For the text-containing cell, return its midpoint in [X, Y] coordinate format. 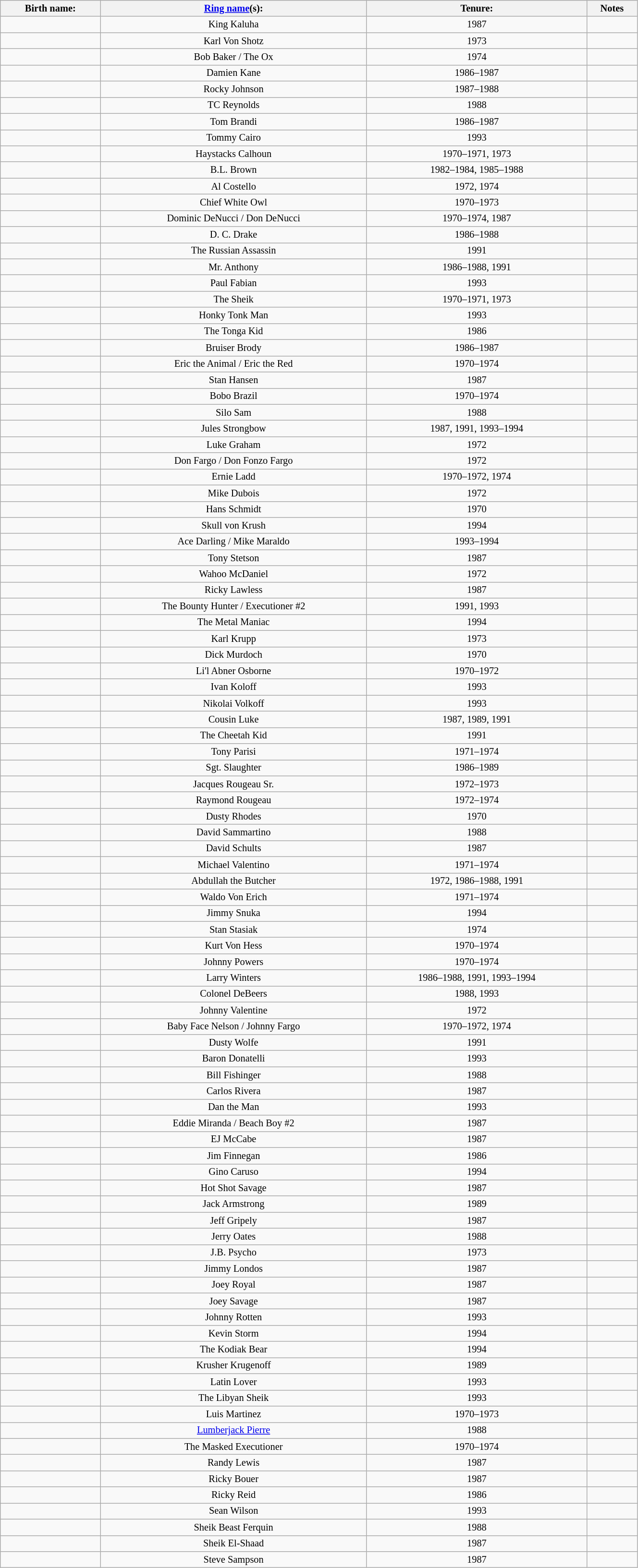
Haystacks Calhoun [233, 154]
Sheik Beast Ferquin [233, 1527]
Dusty Wolfe [233, 1042]
1970–1974, 1987 [477, 218]
Cousin Luke [233, 719]
Nikolai Volkoff [233, 703]
Mike Dubois [233, 493]
Jimmy Londos [233, 1269]
Tony Stetson [233, 558]
Jules Strongbow [233, 428]
1986–1988, 1991, 1993–1994 [477, 978]
D. C. Drake [233, 235]
Sheik El-Shaad [233, 1544]
Lumberjack Pierre [233, 1430]
Honky Tonk Man [233, 315]
Carlos Rivera [233, 1091]
Dan the Man [233, 1107]
Jack Armstrong [233, 1204]
Karl Krupp [233, 639]
Ace Darling / Mike Maraldo [233, 542]
Notes [612, 8]
Bruiser Brody [233, 348]
The Russian Assassin [233, 251]
Luis Martinez [233, 1414]
The Sheik [233, 299]
Eric the Animal / Eric the Red [233, 364]
Hans Schmidt [233, 509]
1972, 1986–1988, 1991 [477, 881]
Paul Fabian [233, 283]
Stan Stasiak [233, 929]
King Kaluha [233, 24]
1972–1973 [477, 784]
Baron Donatelli [233, 1059]
Latin Lover [233, 1382]
Kevin Storm [233, 1333]
1986–1989 [477, 768]
Michael Valentino [233, 865]
1972, 1974 [477, 186]
B.L. Brown [233, 170]
1986–1988 [477, 235]
The Tonga Kid [233, 331]
David Sammartino [233, 832]
1987, 1991, 1993–1994 [477, 428]
Ricky Lawless [233, 590]
Chief White Owl [233, 202]
Waldo Von Erich [233, 897]
Hot Shot Savage [233, 1188]
Ring name(s): [233, 8]
Bob Baker / The Ox [233, 57]
Ivan Koloff [233, 687]
Luke Graham [233, 445]
Dick Murdoch [233, 655]
Johnny Valentine [233, 1010]
David Schults [233, 848]
Mr. Anthony [233, 267]
Li'l Abner Osborne [233, 671]
1972–1974 [477, 800]
Bill Fishinger [233, 1075]
Abdullah the Butcher [233, 881]
Johnny Powers [233, 962]
Silo Sam [233, 412]
Tenure: [477, 8]
Don Fargo / Don Fonzo Fargo [233, 461]
1988, 1993 [477, 994]
Dominic DeNucci / Don DeNucci [233, 218]
The Masked Executioner [233, 1447]
Tony Parisi [233, 752]
Steve Sampson [233, 1559]
Joey Savage [233, 1301]
Tommy Cairo [233, 138]
The Bounty Hunter / Executioner #2 [233, 606]
1986–1988, 1991 [477, 267]
1987, 1989, 1991 [477, 719]
Birth name: [50, 8]
Gino Caruso [233, 1172]
The Kodiak Bear [233, 1350]
1993–1994 [477, 542]
Jacques Rougeau Sr. [233, 784]
Baby Face Nelson / Johnny Fargo [233, 1026]
1991, 1993 [477, 606]
Tom Brandi [233, 121]
The Libyan Sheik [233, 1398]
Johnny Rotten [233, 1317]
Ricky Bouer [233, 1479]
Kurt Von Hess [233, 945]
Karl Von Shotz [233, 41]
Al Costello [233, 186]
1970–1972 [477, 671]
J.B. Psycho [233, 1253]
Dusty Rhodes [233, 816]
Krusher Krugenoff [233, 1365]
Colonel DeBeers [233, 994]
The Metal Maniac [233, 622]
Rocky Johnson [233, 89]
Sean Wilson [233, 1511]
Sgt. Slaughter [233, 768]
EJ McCabe [233, 1139]
Jeff Gripely [233, 1220]
TC Reynolds [233, 105]
Eddie Miranda / Beach Boy #2 [233, 1123]
Damien Kane [233, 73]
Randy Lewis [233, 1462]
Stan Hansen [233, 380]
Ernie Ladd [233, 477]
Larry Winters [233, 978]
The Cheetah Kid [233, 736]
Jerry Oates [233, 1236]
1982–1984, 1985–1988 [477, 170]
Jim Finnegan [233, 1156]
1987–1988 [477, 89]
Wahoo McDaniel [233, 574]
Bobo Brazil [233, 396]
Joey Royal [233, 1285]
Ricky Reid [233, 1495]
Jimmy Snuka [233, 913]
Skull von Krush [233, 525]
Raymond Rougeau [233, 800]
